For the text-containing cell, return its midpoint in [X, Y] coordinate format. 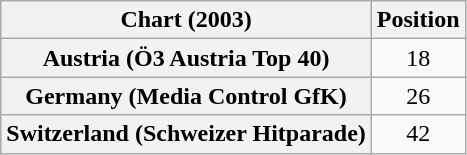
Germany (Media Control GfK) [186, 96]
Switzerland (Schweizer Hitparade) [186, 134]
Position [418, 20]
Austria (Ö3 Austria Top 40) [186, 58]
42 [418, 134]
18 [418, 58]
26 [418, 96]
Chart (2003) [186, 20]
